Determine the [x, y] coordinate at the center of the cell enclosing the given text.  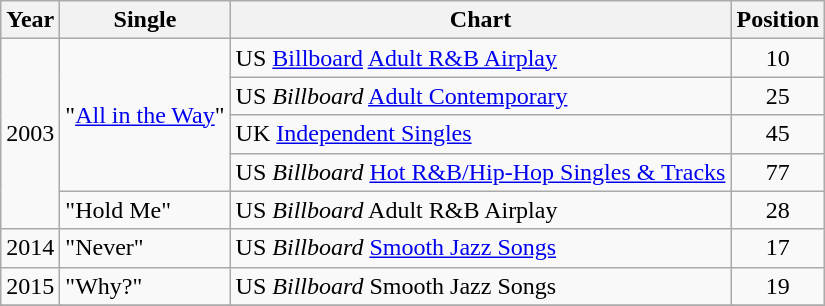
UK Independent Singles [480, 134]
Single [145, 20]
2003 [30, 134]
Position [778, 20]
25 [778, 96]
Chart [480, 20]
"All in the Way" [145, 115]
19 [778, 286]
US Billboard Adult Contemporary [480, 96]
"Never" [145, 248]
2015 [30, 286]
"Why?" [145, 286]
US Billboard Hot R&B/Hip-Hop Singles & Tracks [480, 172]
28 [778, 210]
45 [778, 134]
10 [778, 58]
77 [778, 172]
Year [30, 20]
2014 [30, 248]
17 [778, 248]
"Hold Me" [145, 210]
